Pinpoint the cell where the given text exists, returning its (x, y) midpoint coordinate. 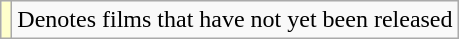
Denotes films that have not yet been released (235, 20)
